Extract the (X, Y) coordinate from the center of the cell holding the provided text.  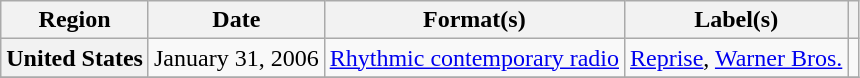
Reprise, Warner Bros. (736, 58)
January 31, 2006 (236, 58)
United States (75, 58)
Label(s) (736, 20)
Date (236, 20)
Region (75, 20)
Format(s) (474, 20)
Rhythmic contemporary radio (474, 58)
